Determine the [x, y] coordinate at the center of the cell enclosing the given text.  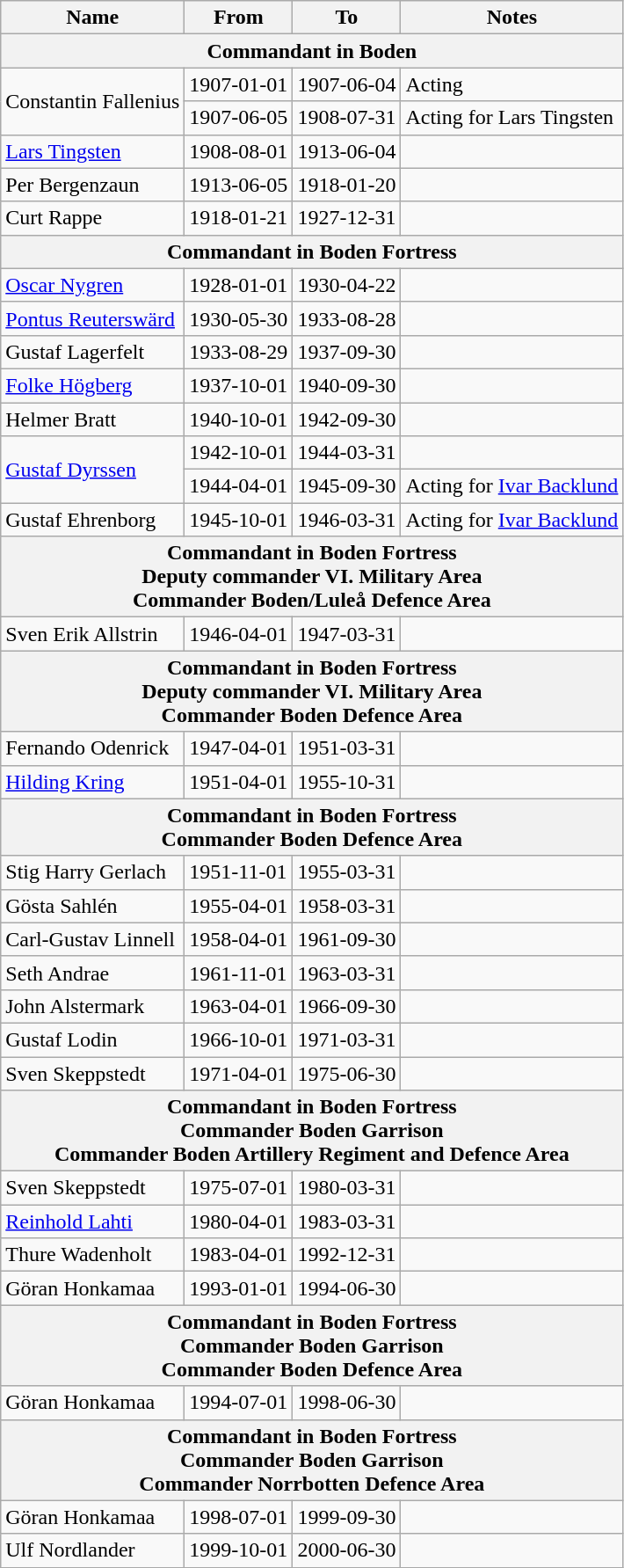
Fernando Odenrick [93, 748]
1980-04-01 [239, 1222]
Hilding Kring [93, 782]
1942-09-30 [346, 419]
Name [93, 18]
1975-07-01 [239, 1188]
1918-01-20 [346, 185]
Sven Erik Allstrin [93, 634]
1937-10-01 [239, 385]
Pontus Reuterswärd [93, 318]
Commandant in Boden FortressDeputy commander VI. Military AreaCommander Boden Defence Area [312, 691]
1918-01-21 [239, 218]
From [239, 18]
1951-03-31 [346, 748]
1933-08-29 [239, 352]
1994-07-01 [239, 1403]
Constantin Fallenius [93, 101]
1937-09-30 [346, 352]
1947-04-01 [239, 748]
1907-06-04 [346, 84]
To [346, 18]
1998-07-01 [239, 1517]
1940-10-01 [239, 419]
Commandant in Boden FortressCommander Boden GarrisonCommander Norrbotten Defence Area [312, 1460]
Thure Wadenholt [93, 1255]
1907-01-01 [239, 84]
1958-03-31 [346, 906]
1927-12-31 [346, 218]
1998-06-30 [346, 1403]
Gustaf Ehrenborg [93, 520]
Seth Andrae [93, 973]
1983-04-01 [239, 1255]
1999-09-30 [346, 1517]
Commandant in Boden FortressCommander Boden GarrisonCommander Boden Defence Area [312, 1346]
Gösta Sahlén [93, 906]
Carl-Gustav Linnell [93, 939]
Commandant in Boden [312, 51]
1944-04-01 [239, 486]
1913-06-05 [239, 185]
Folke Högberg [93, 385]
1928-01-01 [239, 285]
1971-04-01 [239, 1074]
1947-03-31 [346, 634]
1951-11-01 [239, 872]
1945-10-01 [239, 520]
1908-08-01 [239, 151]
Commandant in Boden FortressCommander Boden Defence Area [312, 827]
Notes [512, 18]
Gustaf Lagerfelt [93, 352]
Gustaf Dyrssen [93, 470]
1966-09-30 [346, 1006]
1955-04-01 [239, 906]
Helmer Bratt [93, 419]
1942-10-01 [239, 453]
John Alstermark [93, 1006]
1955-03-31 [346, 872]
1980-03-31 [346, 1188]
Curt Rappe [93, 218]
1975-06-30 [346, 1074]
Stig Harry Gerlach [93, 872]
1908-07-31 [346, 118]
Acting for Lars Tingsten [512, 118]
1971-03-31 [346, 1039]
1963-04-01 [239, 1006]
Ulf Nordlander [93, 1550]
Commandant in Boden FortressDeputy commander VI. Military AreaCommander Boden/Luleå Defence Area [312, 577]
Oscar Nygren [93, 285]
1955-10-31 [346, 782]
1961-09-30 [346, 939]
1940-09-30 [346, 385]
1963-03-31 [346, 973]
Per Bergenzaun [93, 185]
1994-06-30 [346, 1288]
1945-09-30 [346, 486]
1907-06-05 [239, 118]
1993-01-01 [239, 1288]
Reinhold Lahti [93, 1222]
Acting [512, 84]
1951-04-01 [239, 782]
Commandant in Boden FortressCommander Boden GarrisonCommander Boden Artillery Regiment and Defence Area [312, 1131]
1946-03-31 [346, 520]
1913-06-04 [346, 151]
Commandant in Boden Fortress [312, 252]
1992-12-31 [346, 1255]
1944-03-31 [346, 453]
1961-11-01 [239, 973]
1966-10-01 [239, 1039]
Gustaf Lodin [93, 1039]
1983-03-31 [346, 1222]
1958-04-01 [239, 939]
1933-08-28 [346, 318]
1930-05-30 [239, 318]
2000-06-30 [346, 1550]
1946-04-01 [239, 634]
Lars Tingsten [93, 151]
1999-10-01 [239, 1550]
1930-04-22 [346, 285]
